Capture the cell that displays the provided text and extract its [X, Y] central coordinate. 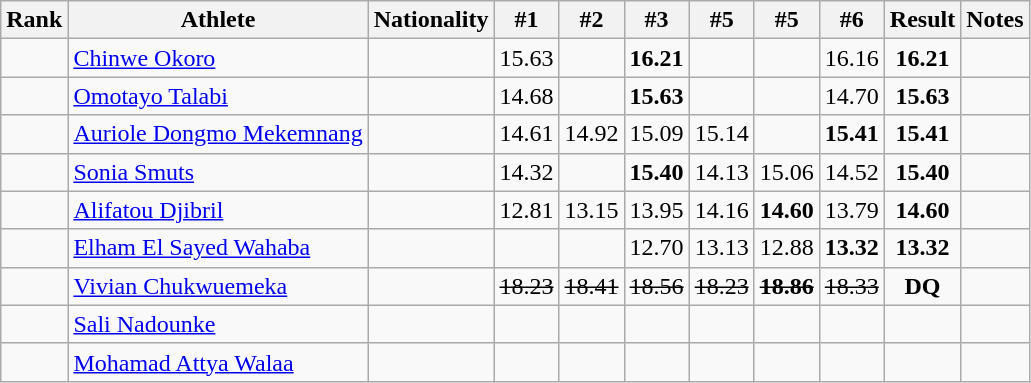
Vivian Chukwuemeka [218, 286]
Elham El Sayed Wahaba [218, 248]
18.56 [656, 286]
DQ [922, 286]
16.16 [852, 58]
14.32 [526, 172]
#2 [592, 20]
Rank [34, 20]
12.81 [526, 210]
Alifatou Djibril [218, 210]
Sonia Smuts [218, 172]
14.61 [526, 134]
18.33 [852, 286]
12.88 [786, 248]
Result [922, 20]
Notes [995, 20]
15.06 [786, 172]
Sali Nadounke [218, 324]
Athlete [218, 20]
Mohamad Attya Walaa [218, 362]
Chinwe Okoro [218, 58]
18.86 [786, 286]
#1 [526, 20]
13.79 [852, 210]
15.14 [722, 134]
12.70 [656, 248]
13.15 [592, 210]
13.95 [656, 210]
14.92 [592, 134]
Nationality [431, 20]
#3 [656, 20]
14.70 [852, 96]
14.52 [852, 172]
#6 [852, 20]
14.13 [722, 172]
15.09 [656, 134]
14.68 [526, 96]
18.41 [592, 286]
Auriole Dongmo Mekemnang [218, 134]
14.16 [722, 210]
Omotayo Talabi [218, 96]
13.13 [722, 248]
